Identify which cell holds the provided text, then report its (X, Y) central coordinate. 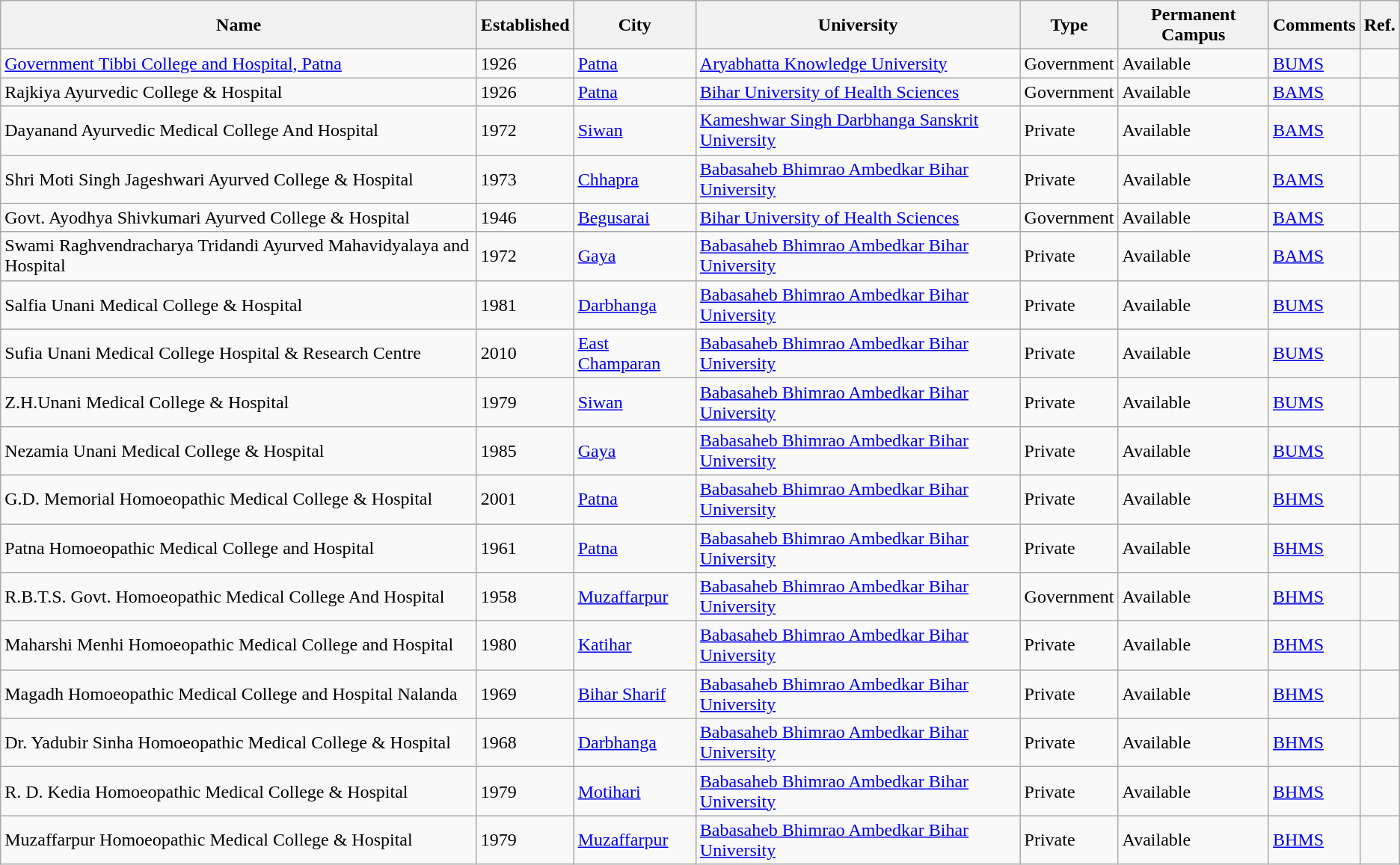
Shri Moti Singh Jageshwari Ayurved College & Hospital (239, 179)
Type (1069, 25)
Ref. (1379, 25)
1958 (525, 597)
Govt. Ayodhya Shivkumari Ayurved College & Hospital (239, 218)
1969 (525, 694)
2010 (525, 353)
1961 (525, 547)
1980 (525, 646)
Comments (1314, 25)
Z.H.Unani Medical College & Hospital (239, 402)
1981 (525, 305)
G.D. Memorial Homoeopathic Medical College & Hospital (239, 499)
Rajkiya Ayurvedic College & Hospital (239, 92)
Aryabhatta Knowledge University (858, 64)
Salfia Unani Medical College & Hospital (239, 305)
R. D. Kedia Homoeopathic Medical College & Hospital (239, 791)
City (634, 25)
1973 (525, 179)
Begusarai (634, 218)
Dr. Yadubir Sinha Homoeopathic Medical College & Hospital (239, 743)
Magadh Homoeopathic Medical College and Hospital Nalanda (239, 694)
Bihar Sharif (634, 694)
East Champaran (634, 353)
Patna Homoeopathic Medical College and Hospital (239, 547)
Swami Raghvendracharya Tridandi Ayurved Mahavidyalaya and Hospital (239, 256)
Government Tibbi College and Hospital, Patna (239, 64)
Maharshi Menhi Homoeopathic Medical College and Hospital (239, 646)
1985 (525, 450)
R.B.T.S. Govt. Homoeopathic Medical College And Hospital (239, 597)
Katihar (634, 646)
Name (239, 25)
Motihari (634, 791)
Sufia Unani Medical College Hospital & Research Centre (239, 353)
Muzaffarpur Homoeopathic Medical College & Hospital (239, 840)
2001 (525, 499)
University (858, 25)
Permanent Campus (1194, 25)
1968 (525, 743)
Dayanand Ayurvedic Medical College And Hospital (239, 130)
1946 (525, 218)
Kameshwar Singh Darbhanga Sanskrit University (858, 130)
Established (525, 25)
Chhapra (634, 179)
Nezamia Unani Medical College & Hospital (239, 450)
